Return the [x, y] coordinate for the center point of the cell that contains the specified text.  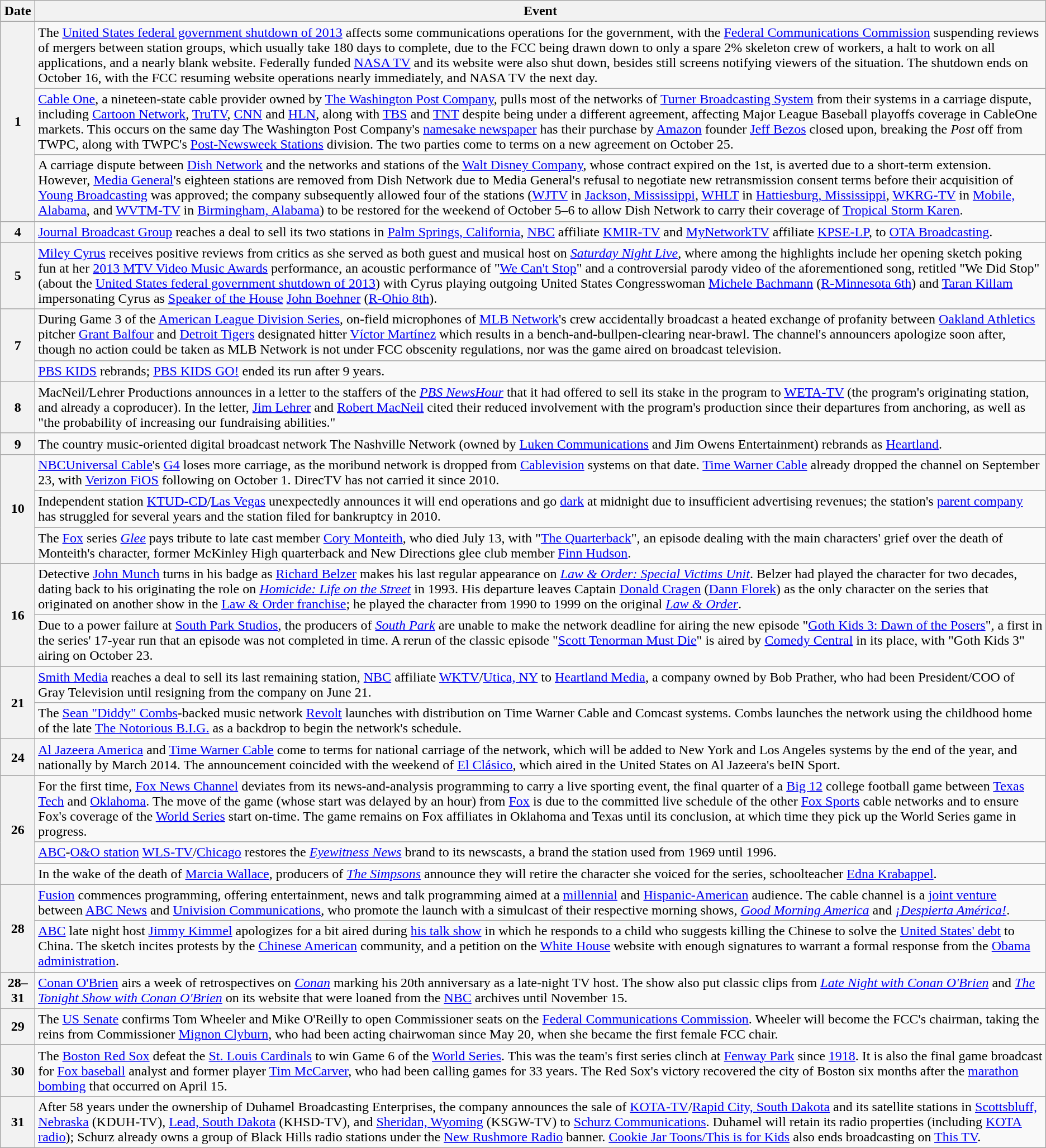
21 [18, 703]
24 [18, 758]
4 [18, 232]
7 [18, 345]
28 [18, 928]
28–31 [18, 990]
29 [18, 1027]
PBS KIDS rebrands; PBS KIDS GO! ended its run after 9 years. [541, 371]
ABC-O&O station WLS-TV/Chicago restores the Eyewitness News brand to its newscasts, a brand the station used from 1969 until 1996. [541, 852]
Event [541, 11]
26 [18, 830]
31 [18, 1122]
16 [18, 615]
1 [18, 122]
30 [18, 1070]
10 [18, 508]
Date [18, 11]
9 [18, 444]
8 [18, 407]
5 [18, 276]
